Identify which cell holds the provided text, then report its (X, Y) central coordinate. 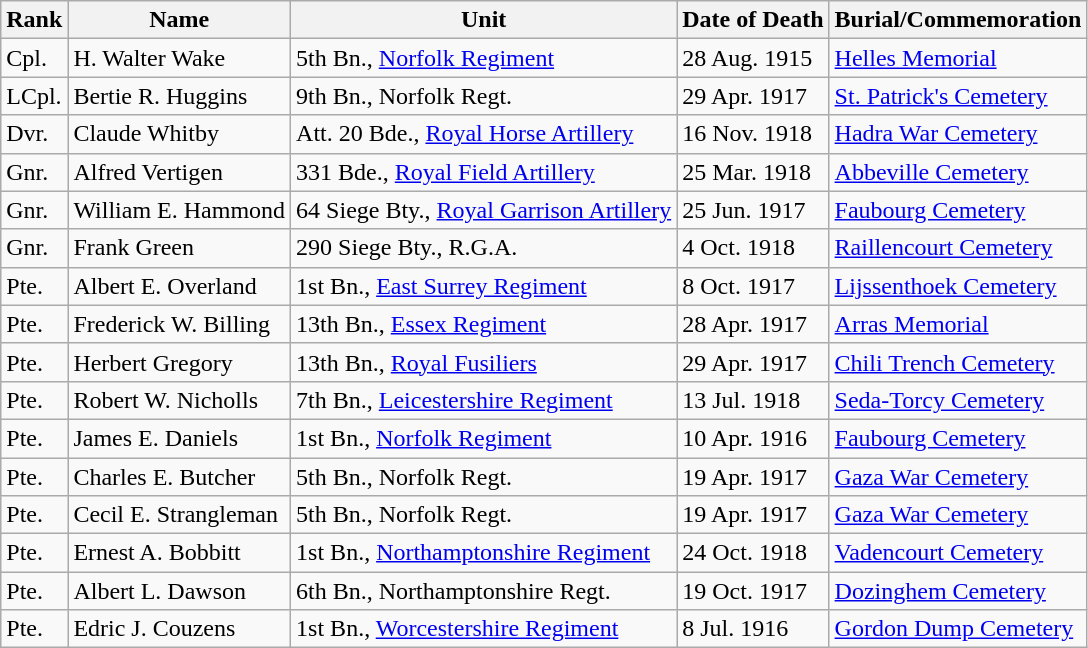
64 Siege Bty., Royal Garrison Artillery (484, 210)
St. Patrick's Cemetery (958, 96)
Lijssenthoek Cemetery (958, 286)
Edric J. Couzens (180, 629)
Albert E. Overland (180, 286)
Raillencourt Cemetery (958, 248)
William E. Hammond (180, 210)
19 Oct. 1917 (753, 591)
8 Jul. 1916 (753, 629)
Date of Death (753, 20)
13th Bn., Royal Fusiliers (484, 362)
H. Walter Wake (180, 58)
4 Oct. 1918 (753, 248)
Herbert Gregory (180, 362)
Hadra War Cemetery (958, 134)
Helles Memorial (958, 58)
Chili Trench Cemetery (958, 362)
28 Apr. 1917 (753, 324)
290 Siege Bty., R.G.A. (484, 248)
Bertie R. Huggins (180, 96)
Arras Memorial (958, 324)
6th Bn., Northamptonshire Regt. (484, 591)
Claude Whitby (180, 134)
16 Nov. 1918 (753, 134)
7th Bn., Leicestershire Regiment (484, 400)
Cpl. (34, 58)
5th Bn., Norfolk Regiment (484, 58)
1st Bn., Northamptonshire Regiment (484, 553)
24 Oct. 1918 (753, 553)
8 Oct. 1917 (753, 286)
13 Jul. 1918 (753, 400)
Albert L. Dawson (180, 591)
331 Bde., Royal Field Artillery (484, 172)
1st Bn., Norfolk Regiment (484, 438)
Alfred Vertigen (180, 172)
Cecil E. Strangleman (180, 515)
Charles E. Butcher (180, 477)
Robert W. Nicholls (180, 400)
Ernest A. Bobbitt (180, 553)
Att. 20 Bde., Royal Horse Artillery (484, 134)
1st Bn., East Surrey Regiment (484, 286)
25 Mar. 1918 (753, 172)
Frank Green (180, 248)
LCpl. (34, 96)
Unit (484, 20)
10 Apr. 1916 (753, 438)
28 Aug. 1915 (753, 58)
Dozinghem Cemetery (958, 591)
9th Bn., Norfolk Regt. (484, 96)
13th Bn., Essex Regiment (484, 324)
1st Bn., Worcestershire Regiment (484, 629)
Abbeville Cemetery (958, 172)
Seda-Torcy Cemetery (958, 400)
25 Jun. 1917 (753, 210)
Frederick W. Billing (180, 324)
Rank (34, 20)
James E. Daniels (180, 438)
Name (180, 20)
Burial/Commemoration (958, 20)
Gordon Dump Cemetery (958, 629)
Vadencourt Cemetery (958, 553)
Dvr. (34, 134)
